Detect which cell encompasses the target text, then output its (X, Y) center coordinate. 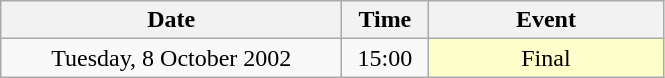
Time (385, 20)
Final (546, 58)
Event (546, 20)
Tuesday, 8 October 2002 (172, 58)
15:00 (385, 58)
Date (172, 20)
